Return the [X, Y] coordinate for the center point of the cell that contains the specified text.  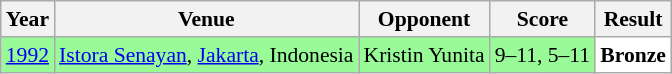
Istora Senayan, Jakarta, Indonesia [206, 55]
Result [633, 19]
Score [543, 19]
Bronze [633, 55]
Kristin Yunita [424, 55]
Year [28, 19]
9–11, 5–11 [543, 55]
1992 [28, 55]
Venue [206, 19]
Opponent [424, 19]
